Extract the [x, y] coordinate from the center of the cell holding the provided text.  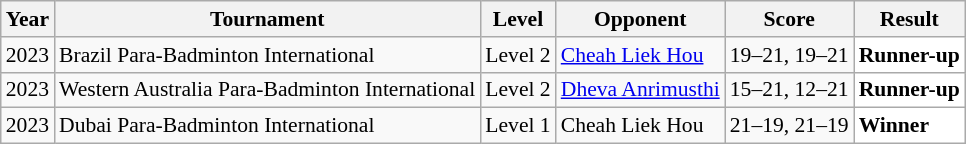
Level [518, 19]
Level 1 [518, 126]
19–21, 19–21 [790, 55]
21–19, 21–19 [790, 126]
Brazil Para-Badminton International [267, 55]
Score [790, 19]
Opponent [640, 19]
Western Australia Para-Badminton International [267, 90]
Dheva Anrimusthi [640, 90]
Tournament [267, 19]
15–21, 12–21 [790, 90]
Dubai Para-Badminton International [267, 126]
Winner [910, 126]
Result [910, 19]
Year [28, 19]
